Extract the [X, Y] coordinate from the center of the cell holding the provided text.  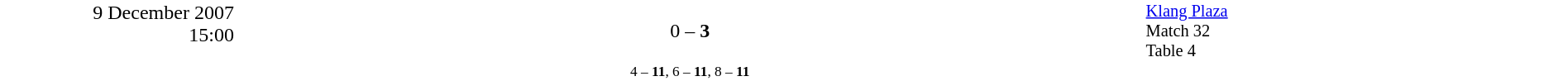
Klang PlazaMatch 32Table 4 [1356, 31]
9 December 200715:00 [117, 40]
4 – 11, 6 – 11, 8 – 11 [690, 71]
0 – 3 [690, 31]
